Find where the given text appears and provide that cell's center as [X, Y] coordinate. 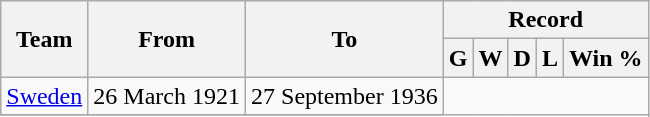
L [550, 58]
Team [44, 39]
To [345, 39]
From [167, 39]
27 September 1936 [345, 96]
Sweden [44, 96]
G [458, 58]
26 March 1921 [167, 96]
W [490, 58]
D [522, 58]
Win % [606, 58]
Record [546, 20]
